Capture the cell that displays the provided text and extract its (X, Y) central coordinate. 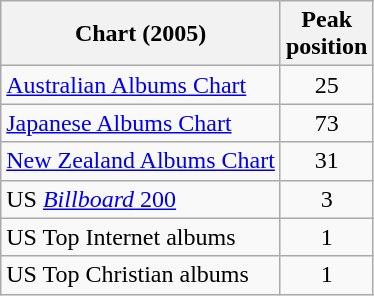
Japanese Albums Chart (141, 123)
73 (326, 123)
Peakposition (326, 34)
US Top Internet albums (141, 237)
25 (326, 85)
US Top Christian albums (141, 275)
3 (326, 199)
Australian Albums Chart (141, 85)
US Billboard 200 (141, 199)
31 (326, 161)
New Zealand Albums Chart (141, 161)
Chart (2005) (141, 34)
